Extract the (X, Y) coordinate from the center of the cell holding the provided text.  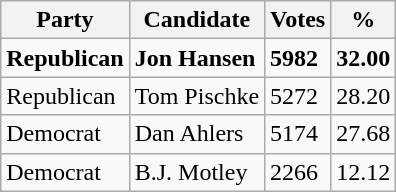
5272 (298, 96)
5982 (298, 58)
12.12 (364, 172)
% (364, 20)
32.00 (364, 58)
Party (65, 20)
Votes (298, 20)
27.68 (364, 134)
28.20 (364, 96)
Tom Pischke (196, 96)
Candidate (196, 20)
B.J. Motley (196, 172)
5174 (298, 134)
Jon Hansen (196, 58)
2266 (298, 172)
Dan Ahlers (196, 134)
